Detect which cell encompasses the target text, then output its [X, Y] center coordinate. 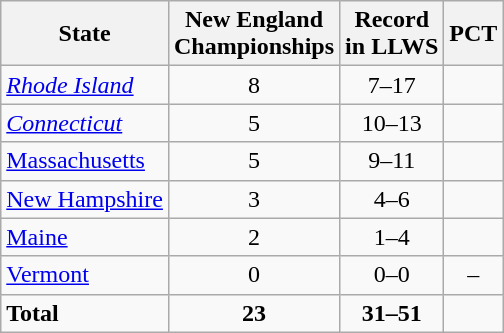
Rhode Island [85, 85]
Maine [85, 237]
8 [254, 85]
Vermont [85, 275]
State [85, 34]
New EnglandChampionships [254, 34]
10–13 [392, 123]
New Hampshire [85, 199]
23 [254, 313]
3 [254, 199]
– [474, 275]
9–11 [392, 161]
Recordin LLWS [392, 34]
PCT [474, 34]
Total [85, 313]
0–0 [392, 275]
0 [254, 275]
Massachusetts [85, 161]
7–17 [392, 85]
4–6 [392, 199]
31–51 [392, 313]
1–4 [392, 237]
Connecticut [85, 123]
2 [254, 237]
